Scan for the cell matching the given text and deliver its (x, y) coordinate at center. 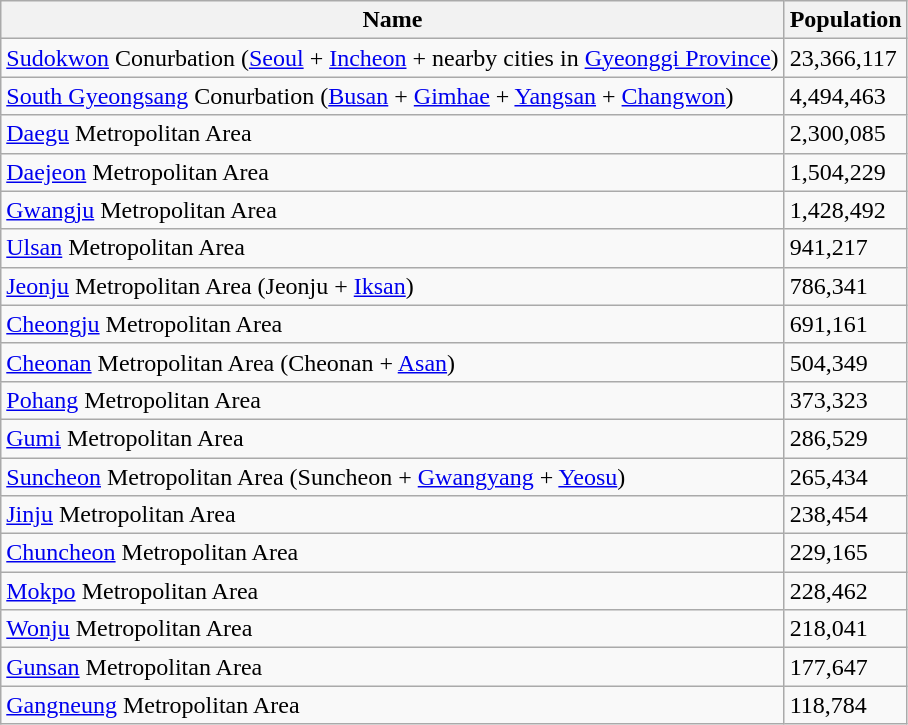
Name (392, 20)
Gumi Metropolitan Area (392, 438)
Population (846, 20)
118,784 (846, 705)
Suncheon Metropolitan Area (Suncheon + Gwangyang + Yeosu) (392, 477)
23,366,117 (846, 58)
Gangneung Metropolitan Area (392, 705)
Daejeon Metropolitan Area (392, 172)
238,454 (846, 515)
941,217 (846, 248)
Cheongju Metropolitan Area (392, 324)
South Gyeongsang Conurbation (Busan + Gimhae + Yangsan + Changwon) (392, 96)
229,165 (846, 553)
286,529 (846, 438)
Jeonju Metropolitan Area (Jeonju + Iksan) (392, 286)
1,428,492 (846, 210)
691,161 (846, 324)
Jinju Metropolitan Area (392, 515)
504,349 (846, 362)
Gunsan Metropolitan Area (392, 667)
Wonju Metropolitan Area (392, 629)
Chuncheon Metropolitan Area (392, 553)
177,647 (846, 667)
2,300,085 (846, 134)
Mokpo Metropolitan Area (392, 591)
265,434 (846, 477)
Ulsan Metropolitan Area (392, 248)
Gwangju Metropolitan Area (392, 210)
Daegu Metropolitan Area (392, 134)
786,341 (846, 286)
Sudokwon Conurbation (Seoul + Incheon + nearby cities in Gyeonggi Province) (392, 58)
Cheonan Metropolitan Area (Cheonan + Asan) (392, 362)
Pohang Metropolitan Area (392, 400)
373,323 (846, 400)
218,041 (846, 629)
228,462 (846, 591)
1,504,229 (846, 172)
4,494,463 (846, 96)
